Output the (x, y) coordinate of the center of the cell containing the given text.  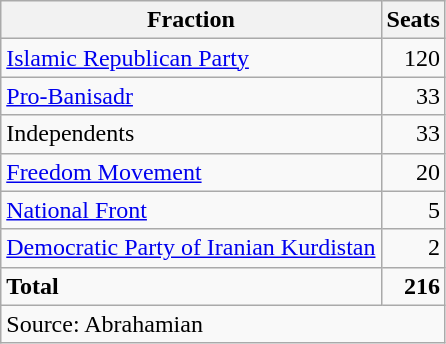
Total (191, 286)
Pro-Banisadr (191, 96)
Seats (413, 20)
Source: Abrahamian (224, 324)
120 (413, 58)
Fraction (191, 20)
Freedom Movement (191, 172)
Independents (191, 134)
Islamic Republican Party (191, 58)
216 (413, 286)
20 (413, 172)
2 (413, 248)
5 (413, 210)
Democratic Party of Iranian Kurdistan (191, 248)
National Front (191, 210)
